Search for the cell housing the specified text and yield its [x, y] center coordinate. 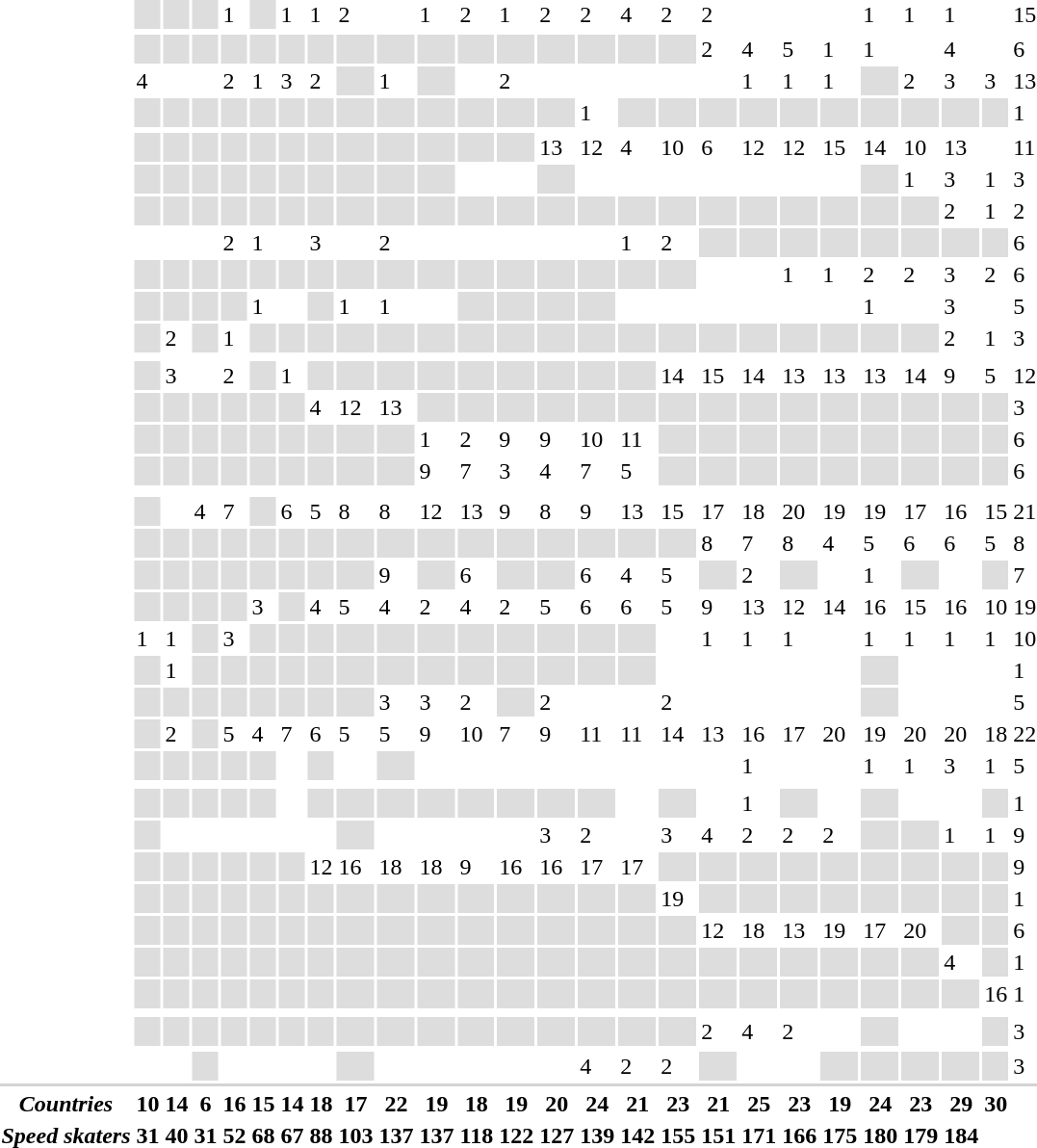
Countries [65, 1104]
22 [397, 1104]
30 [996, 1104]
25 [759, 1104]
29 [961, 1104]
